Determine the [x, y] coordinate at the center of the cell enclosing the given text.  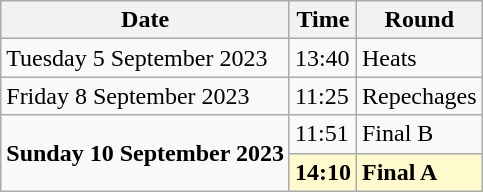
11:51 [322, 134]
Repechages [419, 96]
Heats [419, 58]
Time [322, 20]
Tuesday 5 September 2023 [146, 58]
13:40 [322, 58]
Final B [419, 134]
Round [419, 20]
Date [146, 20]
Friday 8 September 2023 [146, 96]
11:25 [322, 96]
Final A [419, 172]
14:10 [322, 172]
Sunday 10 September 2023 [146, 153]
